From the cell containing the given text, extract its center point as [x, y] coordinate. 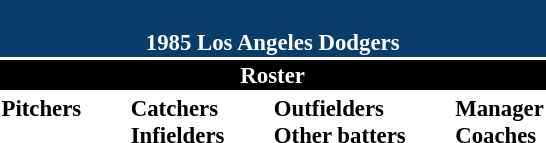
Roster [272, 75]
1985 Los Angeles Dodgers [272, 28]
